Return (X, Y) of the center of cell containing provided text 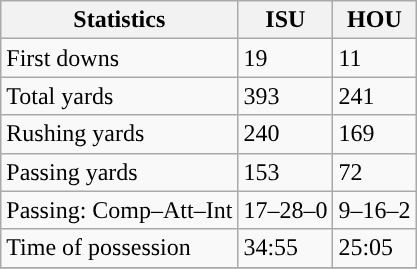
241 (374, 96)
Total yards (120, 96)
Passing: Comp–Att–Int (120, 210)
11 (374, 58)
153 (286, 172)
Statistics (120, 20)
17–28–0 (286, 210)
34:55 (286, 248)
25:05 (374, 248)
19 (286, 58)
Rushing yards (120, 134)
169 (374, 134)
First downs (120, 58)
72 (374, 172)
9–16–2 (374, 210)
393 (286, 96)
240 (286, 134)
Passing yards (120, 172)
ISU (286, 20)
Time of possession (120, 248)
HOU (374, 20)
